Provide the (X, Y) coordinate of the cell's center where the given text is located.  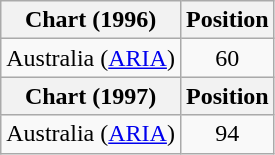
Chart (1996) (91, 20)
60 (227, 58)
Chart (1997) (91, 96)
94 (227, 134)
